Output the (x, y) coordinate of the center of the cell containing the given text.  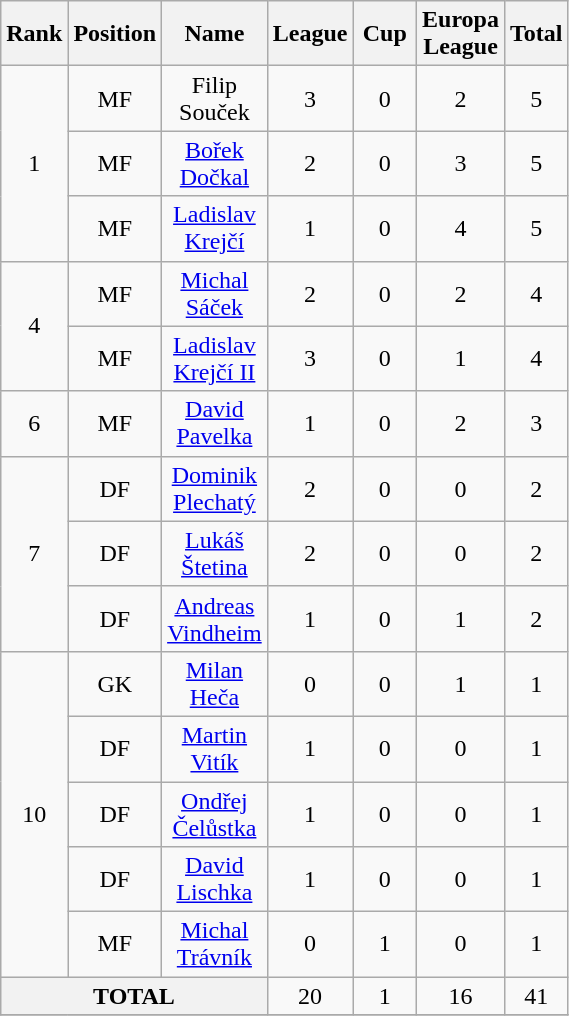
Total (536, 34)
Rank (34, 34)
Michal Trávník (215, 944)
Ladislav Krejčí II (215, 358)
16 (461, 996)
Milan Heča (215, 684)
Michal Sáček (215, 294)
Bořek Dočkal (215, 164)
League (310, 34)
Filip Souček (215, 98)
Ladislav Krejčí (215, 228)
David Pavelka (215, 424)
41 (536, 996)
Name (215, 34)
GK (115, 684)
David Lischka (215, 880)
10 (34, 814)
7 (34, 554)
20 (310, 996)
Position (115, 34)
Andreas Vindheim (215, 618)
Dominik Plechatý (215, 488)
Cup (385, 34)
6 (34, 424)
Europa League (461, 34)
Ondřej Čelůstka (215, 814)
Lukáš Štetina (215, 554)
Martin Vitík (215, 748)
TOTAL (134, 996)
